Identify which cell holds the provided text, then report its [X, Y] central coordinate. 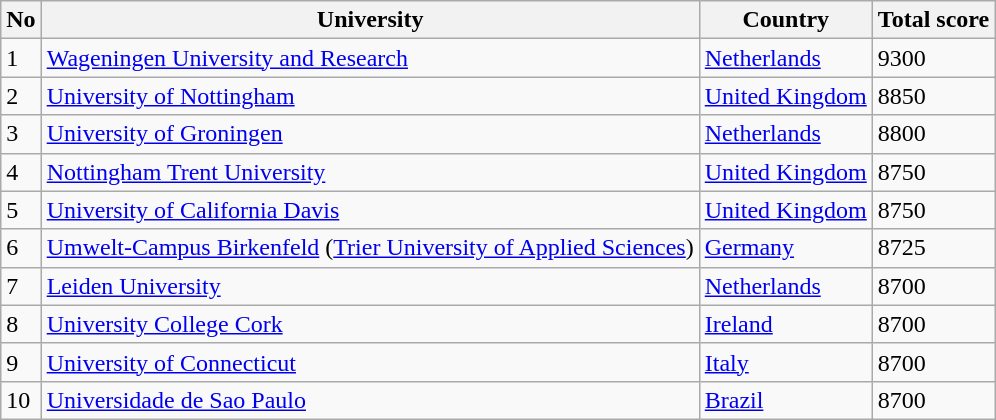
Universidade de Sao Paulo [370, 400]
No [21, 20]
4 [21, 172]
8 [21, 324]
3 [21, 134]
Total score [933, 20]
Nottingham Trent University [370, 172]
9300 [933, 58]
5 [21, 210]
Country [786, 20]
University [370, 20]
1 [21, 58]
8850 [933, 96]
Umwelt-Campus Birkenfeld (Trier University of Applied Sciences) [370, 248]
6 [21, 248]
Ireland [786, 324]
University of Nottingham [370, 96]
Wageningen University and Research [370, 58]
Brazil [786, 400]
8800 [933, 134]
10 [21, 400]
7 [21, 286]
9 [21, 362]
Italy [786, 362]
University of Connecticut [370, 362]
University of Groningen [370, 134]
Germany [786, 248]
2 [21, 96]
University College Cork [370, 324]
Leiden University [370, 286]
8725 [933, 248]
University of California Davis [370, 210]
